Search for the cell housing the specified text and yield its (X, Y) center coordinate. 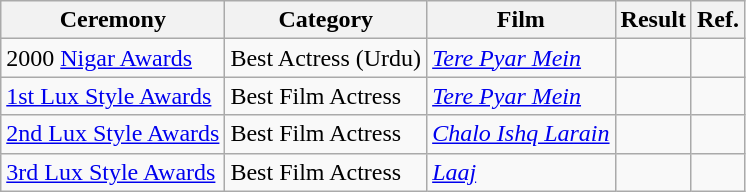
2nd Lux Style Awards (113, 134)
3rd Lux Style Awards (113, 172)
Category (326, 20)
Laaj (521, 172)
Ceremony (113, 20)
Best Actress (Urdu) (326, 58)
Film (521, 20)
1st Lux Style Awards (113, 96)
Chalo Ishq Larain (521, 134)
Result (653, 20)
Ref. (718, 20)
2000 Nigar Awards (113, 58)
